Provide the (x, y) coordinate of the cell's center where the given text is located.  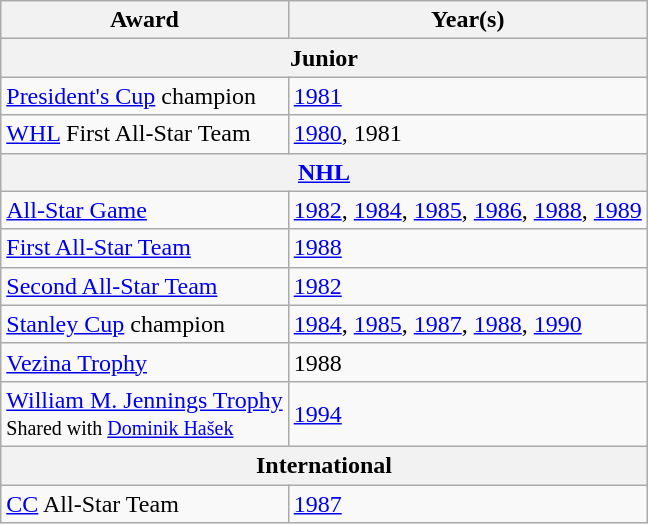
Vezina Trophy (144, 362)
President's Cup champion (144, 96)
NHL (324, 172)
1984, 1985, 1987, 1988, 1990 (468, 324)
Junior (324, 58)
WHL First All-Star Team (144, 134)
Year(s) (468, 20)
William M. Jennings TrophyShared with Dominik Hašek (144, 414)
All-Star Game (144, 210)
1994 (468, 414)
Second All-Star Team (144, 286)
Award (144, 20)
1980, 1981 (468, 134)
Stanley Cup champion (144, 324)
CC All-Star Team (144, 503)
1982, 1984, 1985, 1986, 1988, 1989 (468, 210)
First All-Star Team (144, 248)
International (324, 465)
1981 (468, 96)
1982 (468, 286)
1987 (468, 503)
